Detect which cell encompasses the target text, then output its [x, y] center coordinate. 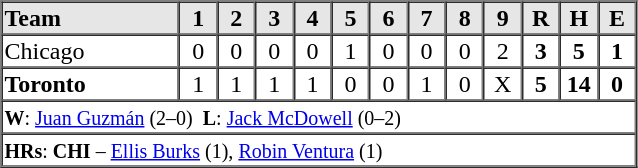
E [617, 18]
X [503, 84]
HRs: CHI – Ellis Burks (1), Robin Ventura (1) [319, 150]
6 [388, 18]
Chicago [91, 50]
H [579, 18]
7 [427, 18]
Toronto [91, 84]
14 [579, 84]
Team [91, 18]
9 [503, 18]
R [541, 18]
W: Juan Guzmán (2–0) L: Jack McDowell (0–2) [319, 116]
8 [465, 18]
4 [312, 18]
